Detect which cell encompasses the target text, then output its [x, y] center coordinate. 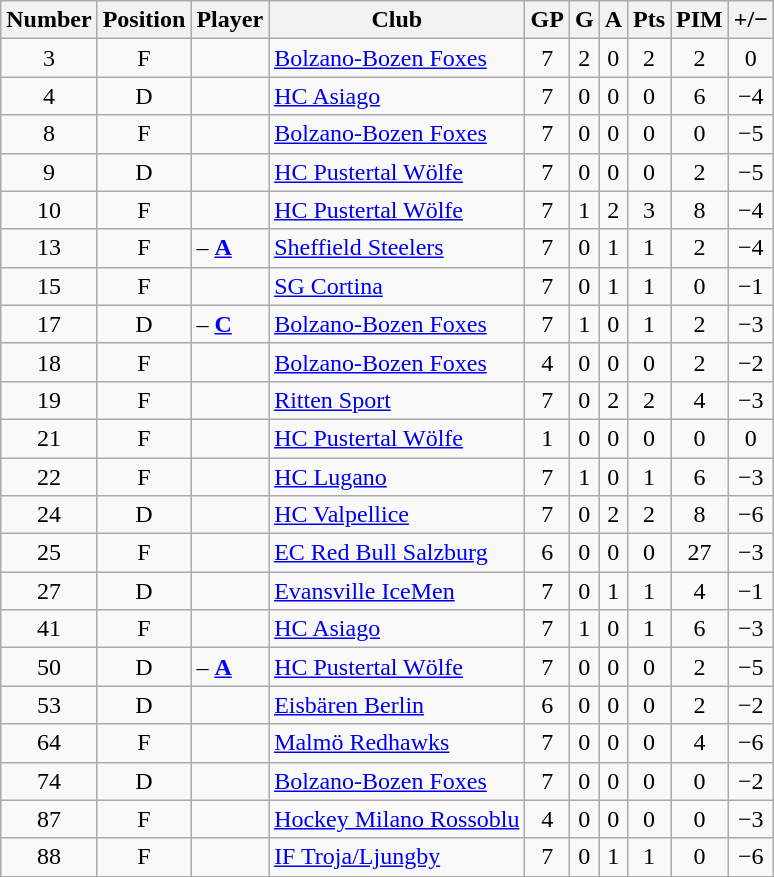
Eisbären Berlin [397, 705]
– C [230, 324]
18 [49, 362]
15 [49, 286]
22 [49, 477]
74 [49, 781]
50 [49, 667]
13 [49, 248]
Position [144, 20]
HC Valpellice [397, 515]
Pts [650, 20]
IF Troja/Ljungby [397, 857]
19 [49, 400]
HC Lugano [397, 477]
87 [49, 819]
25 [49, 553]
9 [49, 172]
GP [547, 20]
Club [397, 20]
Sheffield Steelers [397, 248]
Number [49, 20]
Player [230, 20]
Hockey Milano Rossoblu [397, 819]
24 [49, 515]
G [584, 20]
+/− [750, 20]
EC Red Bull Salzburg [397, 553]
88 [49, 857]
10 [49, 210]
Evansville IceMen [397, 591]
64 [49, 743]
Malmö Redhawks [397, 743]
PIM [700, 20]
Ritten Sport [397, 400]
21 [49, 438]
53 [49, 705]
A [613, 20]
SG Cortina [397, 286]
17 [49, 324]
41 [49, 629]
